Capture the cell that displays the provided text and extract its [x, y] central coordinate. 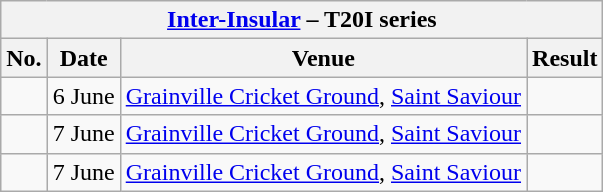
6 June [84, 96]
Result [565, 58]
Inter-Insular – T20I series [302, 20]
Venue [323, 58]
No. [24, 58]
Date [84, 58]
